Output the (X, Y) coordinate of the center of the cell containing the given text.  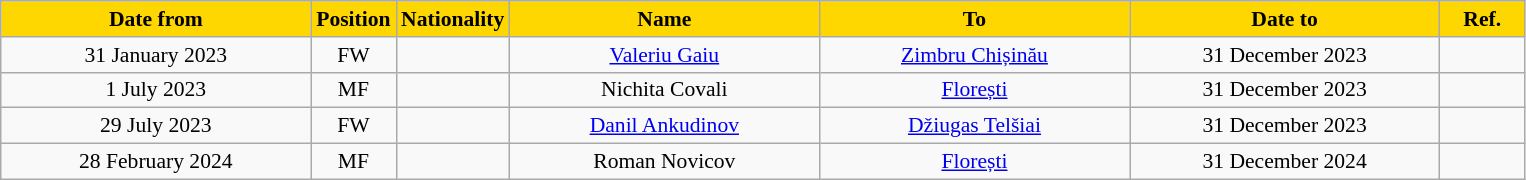
Ref. (1482, 19)
31 January 2023 (156, 55)
31 December 2024 (1285, 162)
Danil Ankudinov (664, 126)
Valeriu Gaiu (664, 55)
29 July 2023 (156, 126)
1 July 2023 (156, 90)
Roman Novicov (664, 162)
To (974, 19)
28 February 2024 (156, 162)
Džiugas Telšiai (974, 126)
Name (664, 19)
Nichita Covali (664, 90)
Nationality (452, 19)
Date to (1285, 19)
Zimbru Chișinău (974, 55)
Date from (156, 19)
Position (354, 19)
